Scan for the cell matching the given text and deliver its [x, y] coordinate at center. 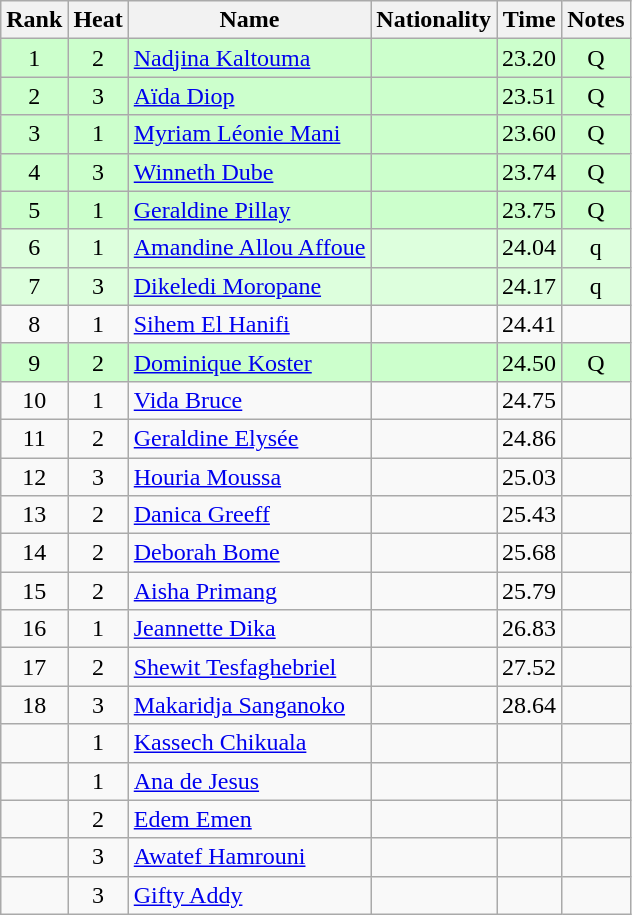
Awatef Hamrouni [250, 857]
Winneth Dube [250, 172]
Edem Emen [250, 819]
Time [530, 20]
24.17 [530, 286]
25.79 [530, 591]
24.75 [530, 400]
Vida Bruce [250, 400]
Danica Greeff [250, 515]
27.52 [530, 667]
4 [34, 172]
Heat [98, 20]
17 [34, 667]
Aisha Primang [250, 591]
Houria Moussa [250, 477]
14 [34, 553]
5 [34, 210]
25.43 [530, 515]
Shewit Tesfaghebriel [250, 667]
8 [34, 324]
6 [34, 248]
Amandine Allou Affoue [250, 248]
Makaridja Sanganoko [250, 705]
24.86 [530, 438]
23.51 [530, 96]
Rank [34, 20]
16 [34, 629]
23.75 [530, 210]
Myriam Léonie Mani [250, 134]
26.83 [530, 629]
Gifty Addy [250, 895]
15 [34, 591]
Deborah Bome [250, 553]
10 [34, 400]
13 [34, 515]
Nadjina Kaltouma [250, 58]
25.68 [530, 553]
23.20 [530, 58]
24.50 [530, 362]
11 [34, 438]
Nationality [434, 20]
Jeannette Dika [250, 629]
Name [250, 20]
12 [34, 477]
Geraldine Elysée [250, 438]
Aïda Diop [250, 96]
Sihem El Hanifi [250, 324]
Dominique Koster [250, 362]
Ana de Jesus [250, 781]
Notes [596, 20]
Geraldine Pillay [250, 210]
24.41 [530, 324]
23.60 [530, 134]
24.04 [530, 248]
18 [34, 705]
23.74 [530, 172]
28.64 [530, 705]
Kassech Chikuala [250, 743]
7 [34, 286]
25.03 [530, 477]
Dikeledi Moropane [250, 286]
9 [34, 362]
